For the text-containing cell, return its midpoint in [x, y] coordinate format. 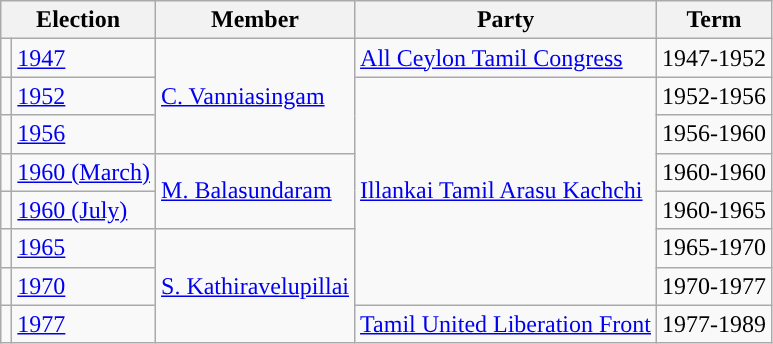
1947 [84, 58]
1956-1960 [714, 134]
1977 [84, 324]
S. Kathiravelupillai [256, 286]
Election [78, 20]
Term [714, 20]
All Ceylon Tamil Congress [506, 58]
1960-1960 [714, 172]
1965-1970 [714, 248]
Member [256, 20]
1960 (March) [84, 172]
1952-1956 [714, 96]
1956 [84, 134]
Illankai Tamil Arasu Kachchi [506, 191]
1960 (July) [84, 210]
Party [506, 20]
C. Vanniasingam [256, 96]
1965 [84, 248]
1977-1989 [714, 324]
Tamil United Liberation Front [506, 324]
1970-1977 [714, 286]
1960-1965 [714, 210]
1952 [84, 96]
M. Balasundaram [256, 191]
1947-1952 [714, 58]
1970 [84, 286]
